From the cell containing the given text, extract its center point as [x, y] coordinate. 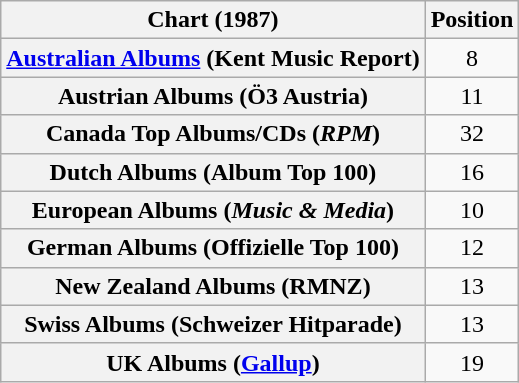
32 [472, 134]
11 [472, 96]
Australian Albums (Kent Music Report) [213, 58]
European Albums (Music & Media) [213, 210]
16 [472, 172]
German Albums (Offizielle Top 100) [213, 248]
8 [472, 58]
New Zealand Albums (RMNZ) [213, 286]
Austrian Albums (Ö3 Austria) [213, 96]
Dutch Albums (Album Top 100) [213, 172]
19 [472, 362]
Swiss Albums (Schweizer Hitparade) [213, 324]
Chart (1987) [213, 20]
10 [472, 210]
12 [472, 248]
Position [472, 20]
UK Albums (Gallup) [213, 362]
Canada Top Albums/CDs (RPM) [213, 134]
